Scan for the cell matching the given text and deliver its (X, Y) coordinate at center. 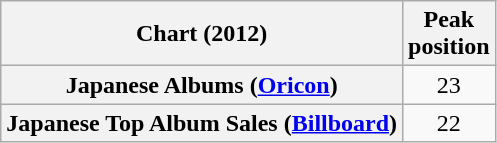
Peak position (449, 34)
Japanese Albums (Oricon) (202, 85)
22 (449, 123)
Japanese Top Album Sales (Billboard) (202, 123)
Chart (2012) (202, 34)
23 (449, 85)
